Provide the [X, Y] coordinate of the cell's center where the given text is located.  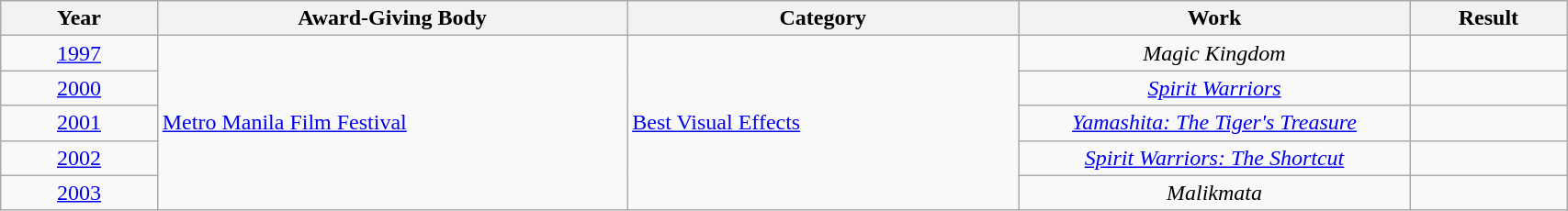
Malikmata [1214, 193]
Metro Manila Film Festival [391, 123]
Yamashita: The Tiger's Treasure [1214, 123]
Work [1214, 18]
Best Visual Effects [823, 123]
2001 [79, 123]
Award-Giving Body [391, 18]
2000 [79, 88]
Category [823, 18]
2002 [79, 158]
Magic Kingdom [1214, 53]
Spirit Warriors [1214, 88]
1997 [79, 53]
2003 [79, 193]
Year [79, 18]
Result [1488, 18]
Spirit Warriors: The Shortcut [1214, 158]
